Provide the (x, y) coordinate of the cell's center where the given text is located.  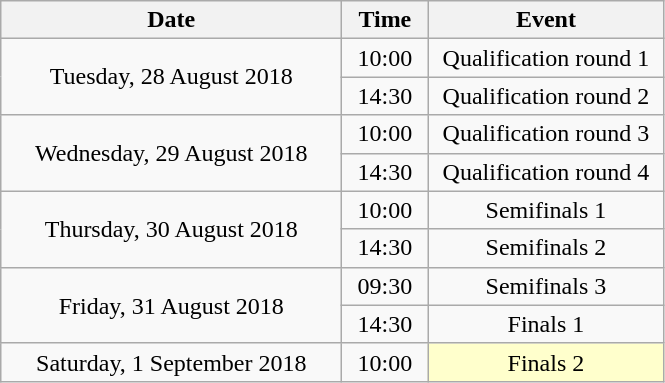
Date (172, 20)
Time (385, 20)
Finals 2 (546, 362)
Wednesday, 29 August 2018 (172, 153)
Qualification round 2 (546, 96)
Qualification round 3 (546, 134)
Semifinals 2 (546, 248)
Event (546, 20)
Semifinals 3 (546, 286)
Saturday, 1 September 2018 (172, 362)
Tuesday, 28 August 2018 (172, 77)
Thursday, 30 August 2018 (172, 229)
Semifinals 1 (546, 210)
Friday, 31 August 2018 (172, 305)
Qualification round 4 (546, 172)
Qualification round 1 (546, 58)
Finals 1 (546, 324)
09:30 (385, 286)
